Search for the cell housing the specified text and yield its [x, y] center coordinate. 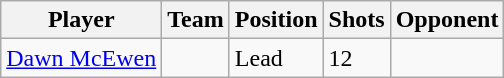
Lead [276, 58]
Position [276, 20]
Shots [356, 20]
Dawn McEwen [82, 58]
Player [82, 20]
Opponent [447, 20]
Team [196, 20]
12 [356, 58]
